Determine the (x, y) coordinate at the center of the cell enclosing the given text.  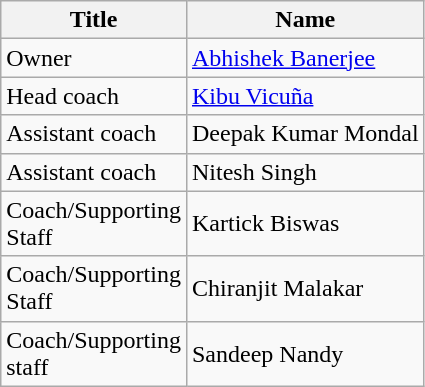
Deepak Kumar Mondal (305, 134)
Head coach (94, 96)
Kartick Biswas (305, 224)
Kibu Vicuña (305, 96)
Name (305, 20)
Nitesh Singh (305, 172)
Coach/Supportingstaff (94, 354)
Chiranjit Malakar (305, 288)
Sandeep Nandy (305, 354)
Abhishek Banerjee (305, 58)
Owner (94, 58)
Title (94, 20)
